Determine the [x, y] coordinate at the center of the cell enclosing the given text.  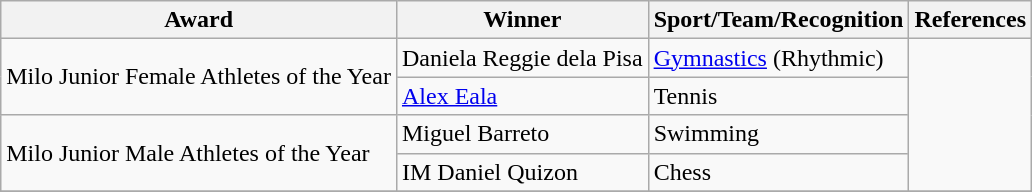
Gymnastics (Rhythmic) [778, 58]
Swimming [778, 134]
Sport/Team/Recognition [778, 20]
Chess [778, 172]
References [970, 20]
Alex Eala [522, 96]
Milo Junior Male Athletes of the Year [199, 153]
Milo Junior Female Athletes of the Year [199, 77]
Daniela Reggie dela Pisa [522, 58]
Winner [522, 20]
Tennis [778, 96]
Award [199, 20]
IM Daniel Quizon [522, 172]
Miguel Barreto [522, 134]
